Detect which cell encompasses the target text, then output its [x, y] center coordinate. 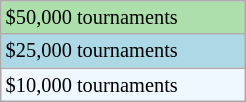
$25,000 tournaments [124, 51]
$50,000 tournaments [124, 17]
$10,000 tournaments [124, 85]
